Capture the cell that displays the provided text and extract its [X, Y] central coordinate. 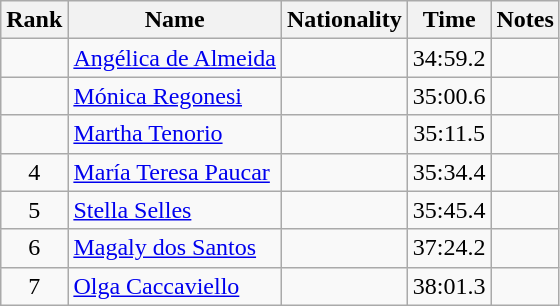
35:00.6 [449, 96]
Stella Selles [175, 210]
7 [34, 286]
Martha Tenorio [175, 134]
37:24.2 [449, 248]
5 [34, 210]
6 [34, 248]
Nationality [345, 20]
Magaly dos Santos [175, 248]
Time [449, 20]
Mónica Regonesi [175, 96]
35:34.4 [449, 172]
38:01.3 [449, 286]
Rank [34, 20]
Notes [525, 20]
4 [34, 172]
35:45.4 [449, 210]
Angélica de Almeida [175, 58]
35:11.5 [449, 134]
Name [175, 20]
María Teresa Paucar [175, 172]
Olga Caccaviello [175, 286]
34:59.2 [449, 58]
